Search for the cell housing the specified text and yield its (X, Y) center coordinate. 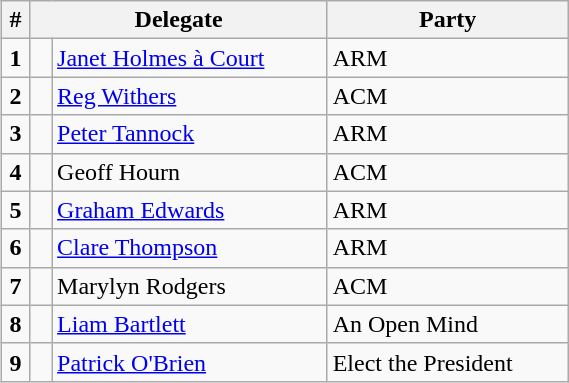
2 (16, 96)
Peter Tannock (190, 134)
Marylyn Rodgers (190, 286)
8 (16, 324)
Party (448, 20)
Clare Thompson (190, 248)
Graham Edwards (190, 210)
An Open Mind (448, 324)
Reg Withers (190, 96)
9 (16, 362)
Delegate (178, 20)
5 (16, 210)
# (16, 20)
6 (16, 248)
3 (16, 134)
4 (16, 172)
Elect the President (448, 362)
Liam Bartlett (190, 324)
Janet Holmes à Court (190, 58)
1 (16, 58)
Patrick O'Brien (190, 362)
Geoff Hourn (190, 172)
7 (16, 286)
